Determine the [X, Y] coordinate at the center of the cell enclosing the given text.  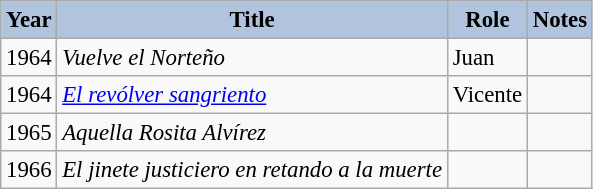
Juan [487, 58]
1966 [29, 170]
1965 [29, 133]
El revólver sangriento [252, 95]
Role [487, 20]
Aquella Rosita Alvírez [252, 133]
Notes [560, 20]
Vuelve el Norteño [252, 58]
El jinete justiciero en retando a la muerte [252, 170]
Title [252, 20]
Vicente [487, 95]
Year [29, 20]
